Identify which cell holds the provided text, then report its (X, Y) central coordinate. 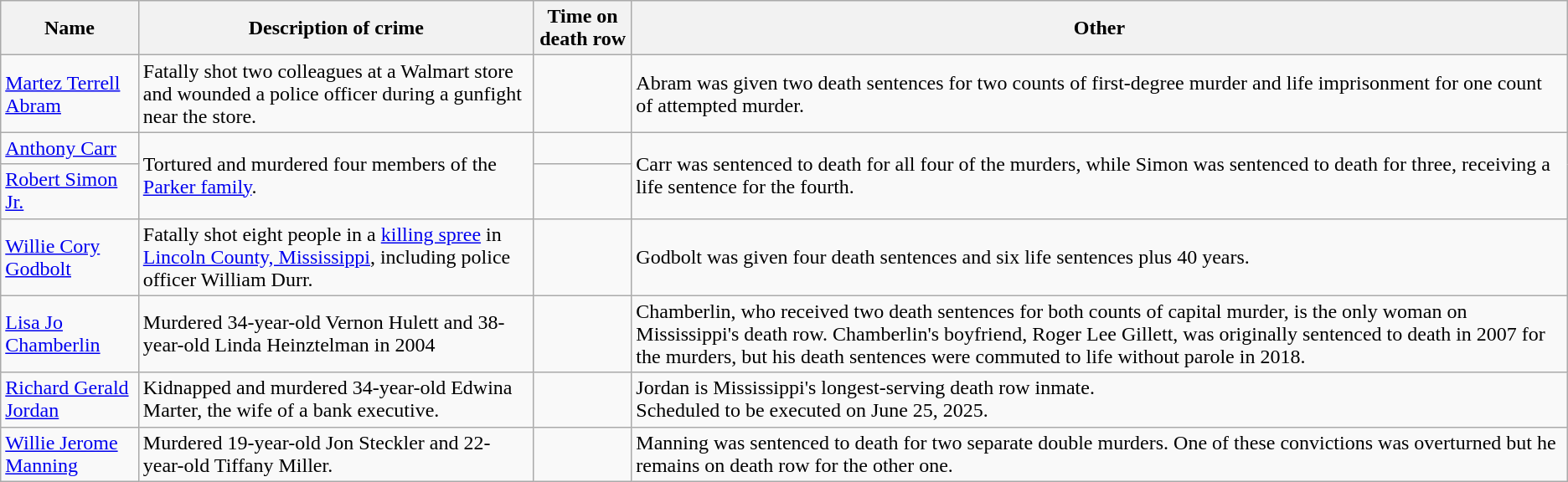
Robert Simon Jr. (70, 191)
Fatally shot two colleagues at a Walmart store and wounded a police officer during a gunfight near the store. (336, 94)
Other (1099, 28)
Jordan is Mississippi's longest-serving death row inmate.Scheduled to be executed on June 25, 2025. (1099, 400)
Murdered 34-year-old Vernon Hulett and 38-year-old Linda Heinztelman in 2004 (336, 334)
Name (70, 28)
Description of crime (336, 28)
Abram was given two death sentences for two counts of first-degree murder and life imprisonment for one count of attempted murder. (1099, 94)
Richard Gerald Jordan (70, 400)
Lisa Jo Chamberlin (70, 334)
Murdered 19-year-old Jon Steckler and 22-year-old Tiffany Miller. (336, 454)
Tortured and murdered four members of the Parker family. (336, 176)
Fatally shot eight people in a killing spree in Lincoln County, Mississippi, including police officer William Durr. (336, 257)
Martez Terrell Abram (70, 94)
Godbolt was given four death sentences and six life sentences plus 40 years. (1099, 257)
Carr was sentenced to death for all four of the murders, while Simon was sentenced to death for three, receiving a life sentence for the fourth. (1099, 176)
Anthony Carr (70, 148)
Kidnapped and murdered 34-year-old Edwina Marter, the wife of a bank executive. (336, 400)
Willie Jerome Manning (70, 454)
Time on death row (582, 28)
Willie Cory Godbolt (70, 257)
